Return the [X, Y] coordinate for the center point of the cell that contains the specified text.  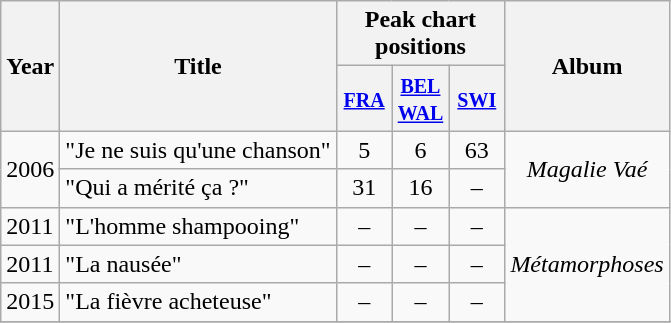
Album [587, 66]
16 [420, 188]
SWI [477, 98]
Title [198, 66]
"Je ne suis qu'une chanson" [198, 150]
Year [30, 66]
"La nausée" [198, 264]
31 [364, 188]
63 [477, 150]
FRA [364, 98]
Peak chart positions [420, 34]
6 [420, 150]
"L'homme shampooing" [198, 226]
Magalie Vaé [587, 169]
Métamorphoses [587, 264]
5 [364, 150]
"La fièvre acheteuse" [198, 302]
"Qui a mérité ça ?" [198, 188]
2006 [30, 169]
2015 [30, 302]
BEL WAL [420, 98]
